Identify which cell holds the provided text, then report its (x, y) central coordinate. 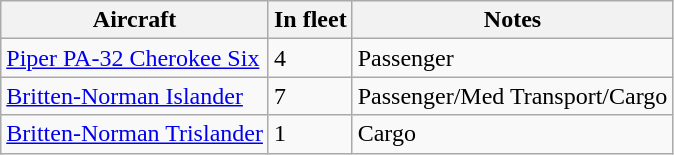
Aircraft (135, 20)
4 (310, 58)
Passenger (512, 58)
Britten-Norman Islander (135, 96)
Notes (512, 20)
Cargo (512, 134)
1 (310, 134)
In fleet (310, 20)
7 (310, 96)
Passenger/Med Transport/Cargo (512, 96)
Britten-Norman Trislander (135, 134)
Piper PA-32 Cherokee Six (135, 58)
